Return the [x, y] coordinate for the center point of the cell that contains the specified text.  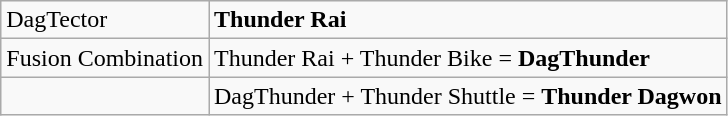
DagTector [105, 20]
DagThunder + Thunder Shuttle = Thunder Dagwon [468, 96]
Thunder Rai + Thunder Bike = DagThunder [468, 58]
Thunder Rai [468, 20]
Fusion Combination [105, 58]
